Determine the [x, y] coordinate at the center of the cell enclosing the given text.  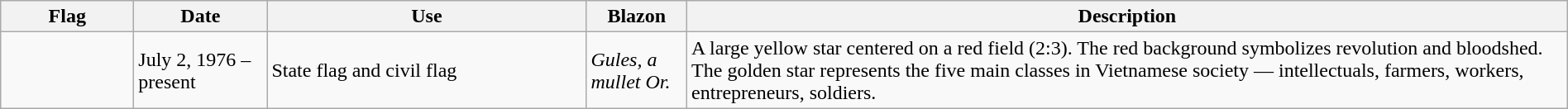
Blazon [637, 17]
State flag and civil flag [427, 70]
Use [427, 17]
Date [200, 17]
July 2, 1976 – present [200, 70]
Gules, a mullet Or. [637, 70]
Description [1128, 17]
Flag [68, 17]
